Scan for the cell matching the given text and deliver its (x, y) coordinate at center. 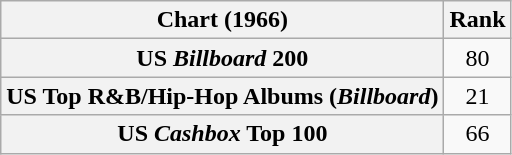
US Top R&B/Hip-Hop Albums (Billboard) (222, 96)
80 (478, 58)
21 (478, 96)
66 (478, 134)
Rank (478, 20)
Chart (1966) (222, 20)
US Cashbox Top 100 (222, 134)
US Billboard 200 (222, 58)
